From the cell containing the given text, extract its center point as [x, y] coordinate. 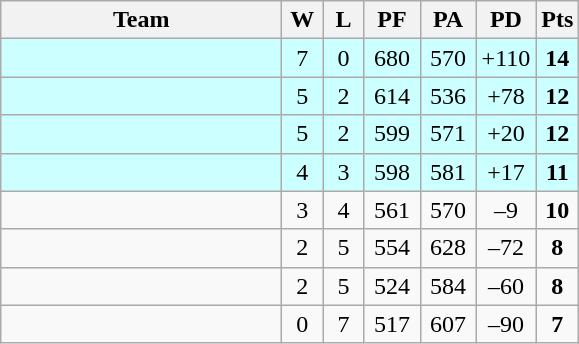
584 [448, 286]
Pts [558, 20]
+78 [506, 96]
11 [558, 172]
581 [448, 172]
–60 [506, 286]
PF [392, 20]
614 [392, 96]
524 [392, 286]
561 [392, 210]
–9 [506, 210]
571 [448, 134]
607 [448, 324]
W [302, 20]
10 [558, 210]
517 [392, 324]
599 [392, 134]
L [344, 20]
+20 [506, 134]
–90 [506, 324]
598 [392, 172]
PA [448, 20]
628 [448, 248]
536 [448, 96]
680 [392, 58]
14 [558, 58]
Team [142, 20]
+17 [506, 172]
554 [392, 248]
PD [506, 20]
–72 [506, 248]
+110 [506, 58]
